From the cell containing the given text, extract its center point as [X, Y] coordinate. 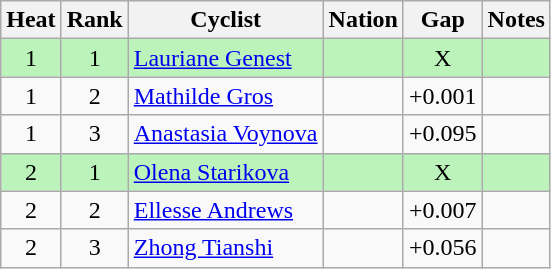
Anastasia Voynova [226, 134]
Gap [442, 20]
Heat [31, 20]
Olena Starikova [226, 172]
+0.095 [442, 134]
+0.056 [442, 248]
Ellesse Andrews [226, 210]
Rank [94, 20]
+0.007 [442, 210]
Zhong Tianshi [226, 248]
+0.001 [442, 96]
Lauriane Genest [226, 58]
Cyclist [226, 20]
Mathilde Gros [226, 96]
Nation [363, 20]
Notes [516, 20]
